Identify which cell holds the provided text, then report its (x, y) central coordinate. 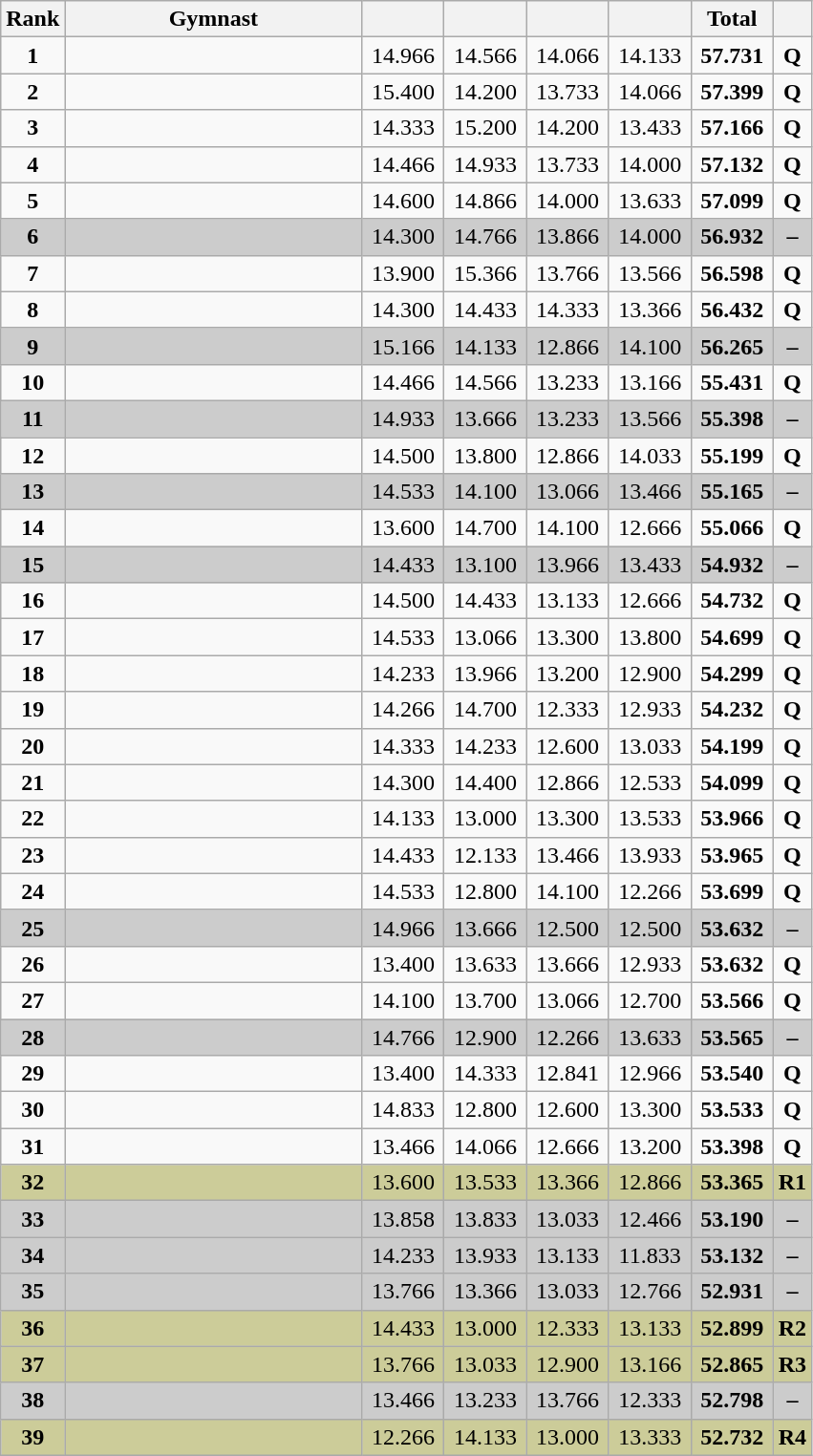
54.299 (732, 674)
9 (32, 346)
54.932 (732, 565)
Rank (32, 19)
23 (32, 855)
53.190 (732, 1219)
35 (32, 1292)
14.833 (403, 1110)
15.200 (485, 128)
R3 (792, 1364)
54.232 (732, 710)
53.365 (732, 1183)
8 (32, 310)
55.199 (732, 456)
15 (32, 565)
R1 (792, 1183)
15.166 (403, 346)
54.199 (732, 746)
12.533 (650, 782)
Gymnast (214, 19)
12.841 (567, 1074)
55.066 (732, 528)
53.965 (732, 855)
56.265 (732, 346)
24 (32, 891)
54.099 (732, 782)
3 (32, 128)
12.466 (650, 1219)
12.766 (650, 1292)
14.866 (485, 201)
57.399 (732, 92)
15.366 (485, 273)
56.932 (732, 237)
18 (32, 674)
13.833 (485, 1219)
53.132 (732, 1255)
12 (32, 456)
R4 (792, 1437)
57.166 (732, 128)
55.165 (732, 492)
14 (32, 528)
32 (32, 1183)
17 (32, 637)
1 (32, 55)
34 (32, 1255)
52.865 (732, 1364)
56.598 (732, 273)
11.833 (650, 1255)
28 (32, 1037)
27 (32, 1000)
54.732 (732, 601)
13.866 (567, 237)
13 (32, 492)
13.100 (485, 565)
57.132 (732, 164)
53.699 (732, 891)
14.600 (403, 201)
52.931 (732, 1292)
20 (32, 746)
57.099 (732, 201)
19 (32, 710)
13.333 (650, 1437)
55.431 (732, 382)
14.266 (403, 710)
57.731 (732, 55)
21 (32, 782)
25 (32, 928)
53.533 (732, 1110)
14.400 (485, 782)
52.798 (732, 1401)
6 (32, 237)
38 (32, 1401)
30 (32, 1110)
55.398 (732, 418)
52.732 (732, 1437)
11 (32, 418)
7 (32, 273)
4 (32, 164)
37 (32, 1364)
26 (32, 964)
39 (32, 1437)
2 (32, 92)
5 (32, 201)
16 (32, 601)
31 (32, 1146)
14.033 (650, 456)
36 (32, 1328)
12.133 (485, 855)
53.398 (732, 1146)
13.700 (485, 1000)
54.699 (732, 637)
12.966 (650, 1074)
13.900 (403, 273)
56.432 (732, 310)
15.400 (403, 92)
29 (32, 1074)
22 (32, 819)
53.566 (732, 1000)
Total (732, 19)
52.899 (732, 1328)
R2 (792, 1328)
10 (32, 382)
13.858 (403, 1219)
53.966 (732, 819)
53.565 (732, 1037)
53.540 (732, 1074)
33 (32, 1219)
12.700 (650, 1000)
